Identify which cell holds the provided text, then report its (X, Y) central coordinate. 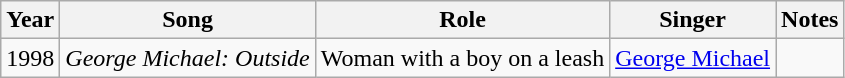
Song (188, 20)
Singer (693, 20)
George Michael: Outside (188, 58)
Year (30, 20)
Role (462, 20)
Notes (810, 20)
Woman with a boy on a leash (462, 58)
1998 (30, 58)
George Michael (693, 58)
